Determine the (x, y) coordinate at the center of the cell enclosing the given text.  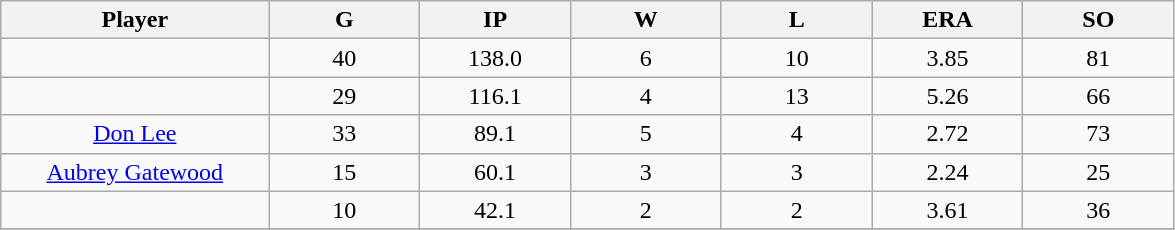
15 (344, 172)
G (344, 20)
2.72 (948, 134)
89.1 (496, 134)
L (796, 20)
SO (1098, 20)
Don Lee (135, 134)
81 (1098, 58)
W (646, 20)
40 (344, 58)
66 (1098, 96)
73 (1098, 134)
5.26 (948, 96)
138.0 (496, 58)
25 (1098, 172)
2.24 (948, 172)
Player (135, 20)
ERA (948, 20)
29 (344, 96)
Aubrey Gatewood (135, 172)
3.61 (948, 210)
IP (496, 20)
3.85 (948, 58)
5 (646, 134)
13 (796, 96)
116.1 (496, 96)
36 (1098, 210)
60.1 (496, 172)
42.1 (496, 210)
33 (344, 134)
6 (646, 58)
